Return (X, Y) of the center of cell containing provided text 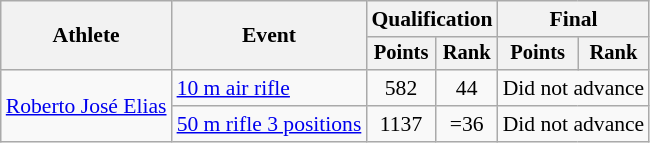
Athlete (86, 36)
582 (400, 88)
50 m rifle 3 positions (270, 124)
Roberto José Elias (86, 106)
10 m air rifle (270, 88)
1137 (400, 124)
Event (270, 36)
44 (467, 88)
Final (574, 19)
Qualification (432, 19)
=36 (467, 124)
